Output the [x, y] coordinate of the center of the cell containing the given text.  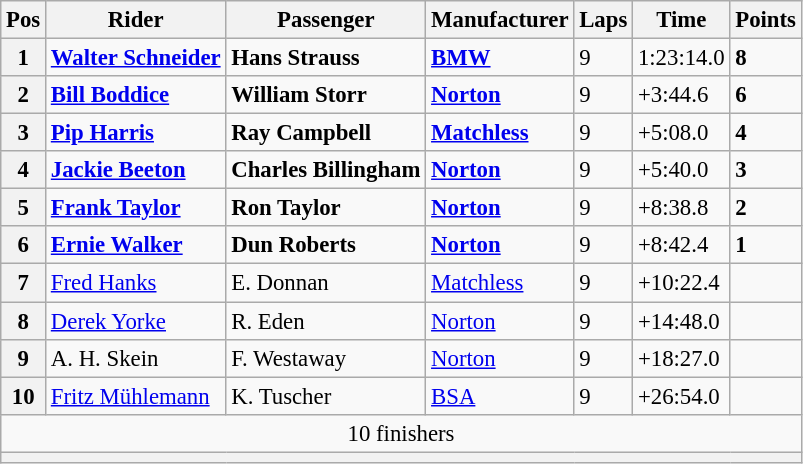
Charles Billingham [326, 170]
Points [766, 20]
E. Donnan [326, 283]
+5:08.0 [682, 133]
William Storr [326, 95]
Ernie Walker [136, 245]
BMW [500, 58]
Fritz Mühlemann [136, 396]
+5:40.0 [682, 170]
+18:27.0 [682, 358]
+14:48.0 [682, 321]
Passenger [326, 20]
Laps [604, 20]
Ray Campbell [326, 133]
Derek Yorke [136, 321]
Pip Harris [136, 133]
Dun Roberts [326, 245]
+10:22.4 [682, 283]
Bill Boddice [136, 95]
+8:42.4 [682, 245]
+26:54.0 [682, 396]
+8:38.8 [682, 208]
7 [24, 283]
BSA [500, 396]
5 [24, 208]
Frank Taylor [136, 208]
10 [24, 396]
F. Westaway [326, 358]
Fred Hanks [136, 283]
Manufacturer [500, 20]
Hans Strauss [326, 58]
A. H. Skein [136, 358]
Walter Schneider [136, 58]
Pos [24, 20]
10 finishers [402, 433]
Time [682, 20]
+3:44.6 [682, 95]
Ron Taylor [326, 208]
Jackie Beeton [136, 170]
K. Tuscher [326, 396]
1:23:14.0 [682, 58]
R. Eden [326, 321]
Rider [136, 20]
